Identify which cell holds the provided text, then report its (x, y) central coordinate. 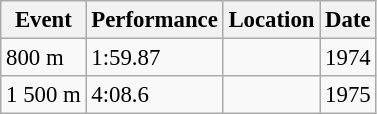
1975 (348, 95)
Location (272, 20)
4:08.6 (154, 95)
Event (44, 20)
Date (348, 20)
800 m (44, 58)
1 500 m (44, 95)
1974 (348, 58)
1:59.87 (154, 58)
Performance (154, 20)
